Output the [x, y] coordinate of the center of the cell containing the given text.  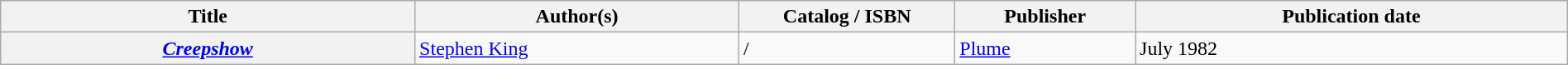
July 1982 [1351, 48]
Creepshow [208, 48]
Plume [1045, 48]
/ [847, 48]
Catalog / ISBN [847, 17]
Publisher [1045, 17]
Publication date [1351, 17]
Author(s) [577, 17]
Stephen King [577, 48]
Title [208, 17]
